Scan for the cell matching the given text and deliver its [x, y] coordinate at center. 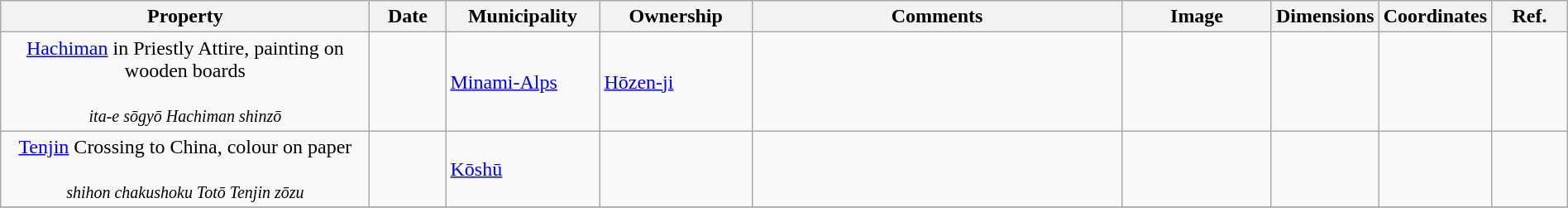
Municipality [523, 17]
Hōzen-ji [676, 81]
Image [1198, 17]
Hachiman in Priestly Attire, painting on wooden boardsita-e sōgyō Hachiman shinzō [185, 81]
Ref. [1530, 17]
Ownership [676, 17]
Comments [936, 17]
Dimensions [1325, 17]
Kōshū [523, 169]
Property [185, 17]
Minami-Alps [523, 81]
Tenjin Crossing to China, colour on papershihon chakushoku Totō Tenjin zōzu [185, 169]
Date [408, 17]
Coordinates [1435, 17]
